Output the (X, Y) coordinate of the center of the cell containing the given text.  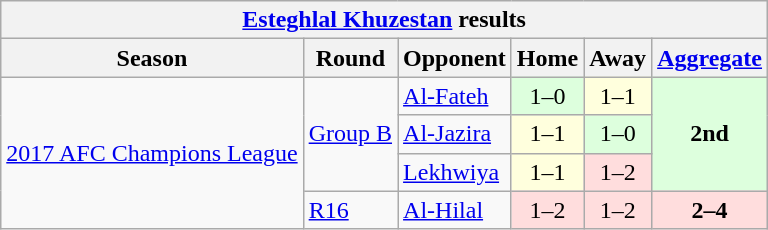
Al-Hilal (455, 210)
2017 AFC Champions League (152, 153)
Round (350, 58)
Al-Fateh (455, 96)
Away (618, 58)
Group B (350, 134)
2nd (710, 134)
Opponent (455, 58)
R16 (350, 210)
Lekhwiya (455, 172)
Home (547, 58)
Aggregate (710, 58)
Season (152, 58)
2–4 (710, 210)
Esteghlal Khuzestan results (384, 20)
Al-Jazira (455, 134)
